Detect which cell encompasses the target text, then output its [X, Y] center coordinate. 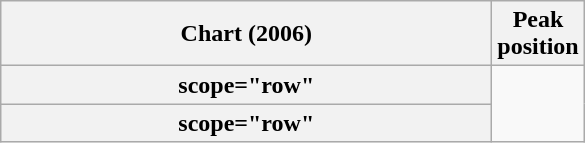
Peakposition [538, 34]
Chart (2006) [246, 34]
